Search for the cell housing the specified text and yield its (x, y) center coordinate. 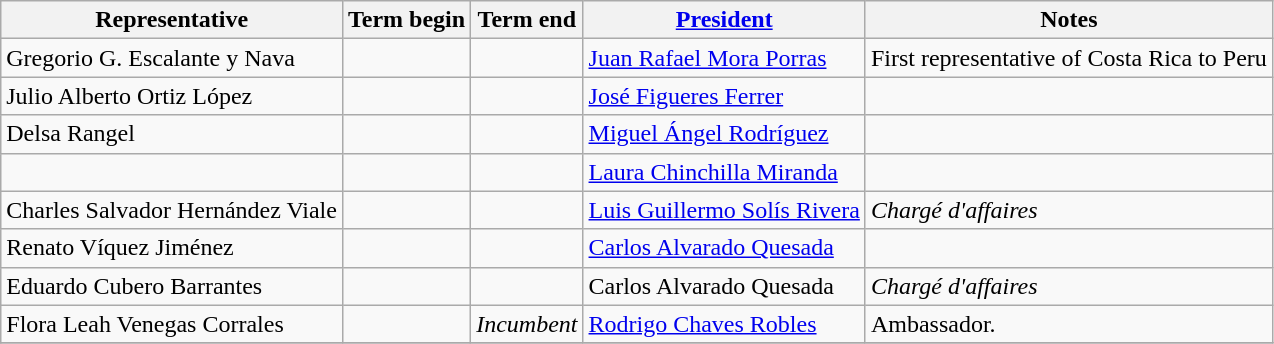
Representative (172, 20)
Notes (1068, 20)
Julio Alberto Ortiz López (172, 96)
Term begin (406, 20)
Flora Leah Venegas Corrales (172, 324)
Gregorio G. Escalante y Nava (172, 58)
José Figueres Ferrer (724, 96)
Laura Chinchilla Miranda (724, 172)
Term end (527, 20)
Renato Víquez Jiménez (172, 248)
Delsa Rangel (172, 134)
President (724, 20)
Eduardo Cubero Barrantes (172, 286)
Rodrigo Chaves Robles (724, 324)
Ambassador. (1068, 324)
Juan Rafael Mora Porras (724, 58)
Incumbent (527, 324)
Luis Guillermo Solís Rivera (724, 210)
Miguel Ángel Rodríguez (724, 134)
First representative of Costa Rica to Peru (1068, 58)
Charles Salvador Hernández Viale (172, 210)
